Search for the cell housing the specified text and yield its [X, Y] center coordinate. 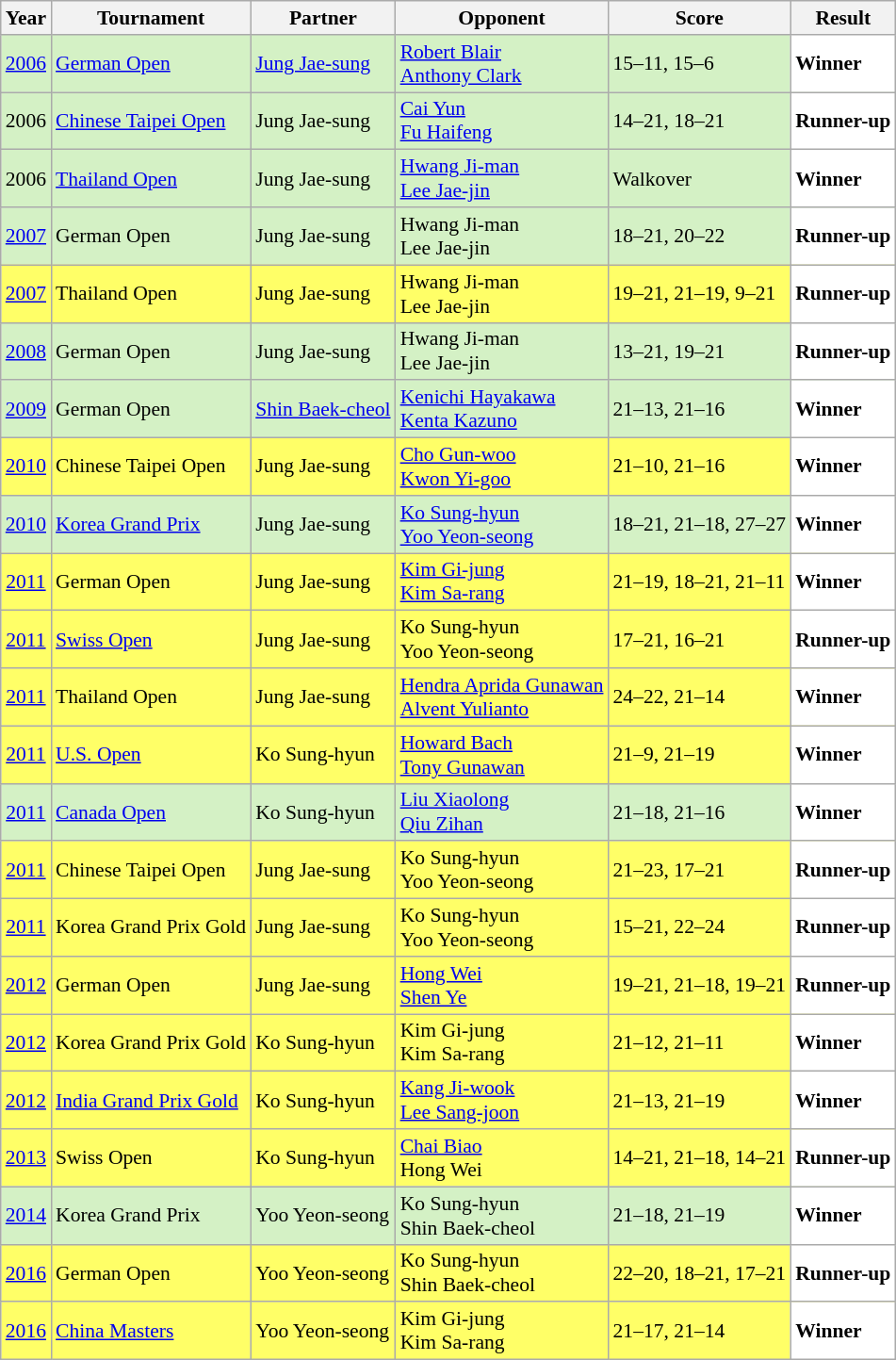
21–13, 21–16 [700, 409]
2014 [26, 1216]
21–9, 21–19 [700, 754]
18–21, 20–22 [700, 236]
21–13, 21–19 [700, 1101]
Kang Ji-wook Lee Sang-joon [502, 1101]
Partner [322, 18]
2008 [26, 351]
21–10, 21–16 [700, 467]
21–12, 21–11 [700, 1042]
Opponent [502, 18]
13–21, 19–21 [700, 351]
21–23, 17–21 [700, 871]
Cho Gun-woo Kwon Yi-goo [502, 467]
21–17, 21–14 [700, 1331]
Robert Blair Anthony Clark [502, 64]
Result [842, 18]
2013 [26, 1157]
14–21, 21–18, 14–21 [700, 1157]
Canada Open [151, 812]
21–18, 21–19 [700, 1216]
19–21, 21–19, 9–21 [700, 294]
Howard Bach Tony Gunawan [502, 754]
Liu Xiaolong Qiu Zihan [502, 812]
21–18, 21–16 [700, 812]
Walkover [700, 179]
China Masters [151, 1331]
24–22, 21–14 [700, 697]
U.S. Open [151, 754]
14–21, 18–21 [700, 121]
15–21, 22–24 [700, 927]
Tournament [151, 18]
18–21, 21–18, 27–27 [700, 524]
22–20, 18–21, 17–21 [700, 1272]
2009 [26, 409]
21–19, 18–21, 21–11 [700, 582]
Chai Biao Hong Wei [502, 1157]
Hong Wei Shen Ye [502, 986]
19–21, 21–18, 19–21 [700, 986]
17–21, 16–21 [700, 639]
Hendra Aprida Gunawan Alvent Yulianto [502, 697]
Cai Yun Fu Haifeng [502, 121]
Score [700, 18]
India Grand Prix Gold [151, 1101]
Year [26, 18]
15–11, 15–6 [700, 64]
Shin Baek-cheol [322, 409]
Kenichi Hayakawa Kenta Kazuno [502, 409]
